Find where the given text appears and provide that cell's center as (X, Y) coordinate. 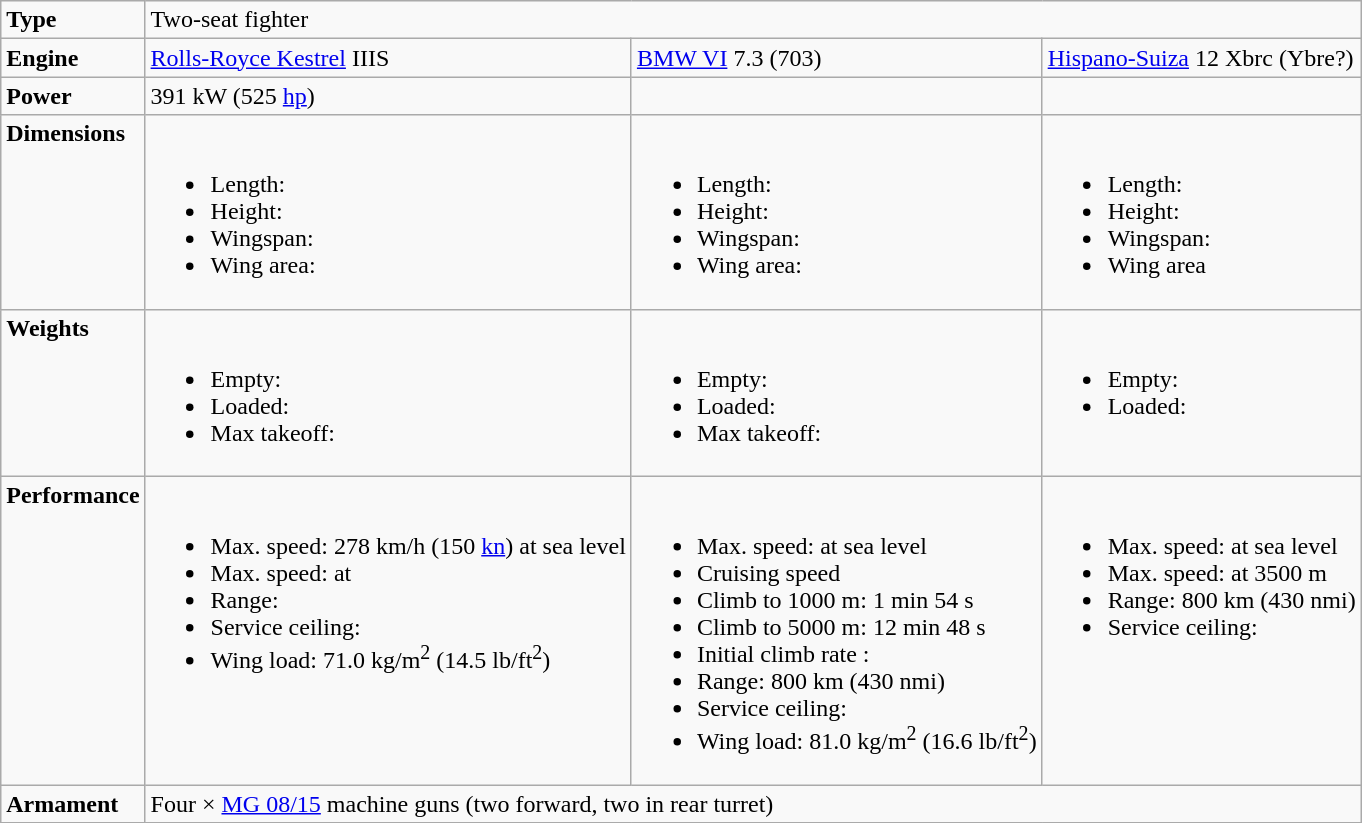
Performance (73, 630)
Two-seat fighter (753, 20)
Dimensions (73, 212)
Rolls-Royce Kestrel IIIS (388, 58)
Engine (73, 58)
Empty: Loaded: (1202, 392)
Type (73, 20)
Max. speed: 278 km/h (150 kn) at sea levelMax. speed: at Range: Service ceiling: Wing load: 71.0 kg/m2 (14.5 lb/ft2) (388, 630)
BMW VI 7.3 (703) (836, 58)
Hispano-Suiza 12 Xbrc (Ybre?) (1202, 58)
Weights (73, 392)
Power (73, 96)
391 kW (525 hp) (388, 96)
Max. speed: at sea levelMax. speed: at 3500 mRange: 800 km (430 nmi)Service ceiling: (1202, 630)
Length: Height: Wingspan: Wing area (1202, 212)
Armament (73, 804)
Four × MG 08/15 machine guns (two forward, two in rear turret) (753, 804)
